Determine the (X, Y) coordinate at the center of the cell enclosing the given text.  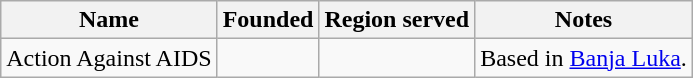
Founded (268, 20)
Action Against AIDS (109, 58)
Region served (397, 20)
Name (109, 20)
Based in Banja Luka. (584, 58)
Notes (584, 20)
